Locate the cell with the specified text and output its (X, Y) center coordinate. 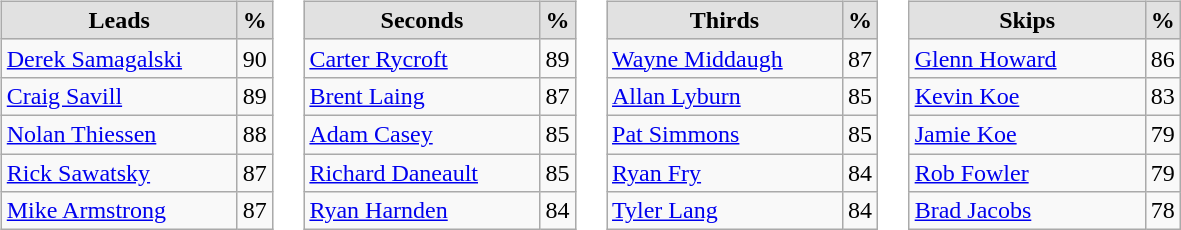
Brent Laing (422, 96)
Adam Casey (422, 134)
83 (1162, 96)
Ryan Fry (724, 173)
88 (254, 134)
Tyler Lang (724, 211)
Nolan Thiessen (119, 134)
Mike Armstrong (119, 211)
Thirds (724, 20)
Craig Savill (119, 96)
Brad Jacobs (1027, 211)
Allan Lyburn (724, 96)
86 (1162, 58)
Carter Rycroft (422, 58)
Wayne Middaugh (724, 58)
Glenn Howard (1027, 58)
Pat Simmons (724, 134)
Seconds (422, 20)
90 (254, 58)
Kevin Koe (1027, 96)
Skips (1027, 20)
Jamie Koe (1027, 134)
Richard Daneault (422, 173)
Rick Sawatsky (119, 173)
Rob Fowler (1027, 173)
Derek Samagalski (119, 58)
Leads (119, 20)
Ryan Harnden (422, 211)
78 (1162, 211)
